Scan for the cell matching the given text and deliver its [X, Y] coordinate at center. 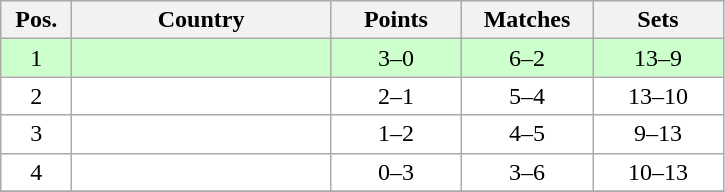
2 [36, 96]
5–4 [526, 96]
3 [36, 134]
10–13 [658, 172]
6–2 [526, 58]
3–0 [396, 58]
4–5 [526, 134]
3–6 [526, 172]
9–13 [658, 134]
1–2 [396, 134]
Matches [526, 20]
Sets [658, 20]
2–1 [396, 96]
Points [396, 20]
Country [202, 20]
0–3 [396, 172]
13–10 [658, 96]
Pos. [36, 20]
1 [36, 58]
13–9 [658, 58]
4 [36, 172]
